Pinpoint the cell where the given text exists, returning its [x, y] midpoint coordinate. 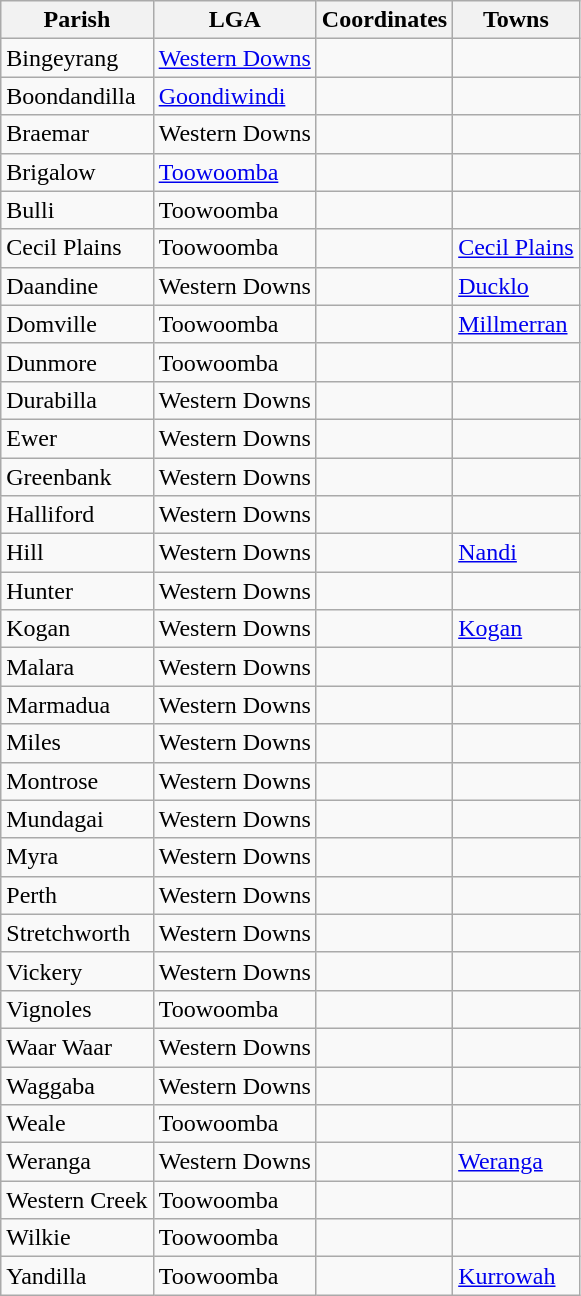
Domville [77, 324]
Hill [77, 553]
Weale [77, 1124]
Coordinates [384, 20]
Stretchworth [77, 933]
Braemar [77, 134]
Goondiwindi [234, 96]
Ewer [77, 438]
Myra [77, 857]
Hunter [77, 591]
Kurrowah [516, 1276]
Vignoles [77, 1009]
Millmerran [516, 324]
Greenbank [77, 477]
Marmadua [77, 705]
Yandilla [77, 1276]
Daandine [77, 286]
Wilkie [77, 1238]
Durabilla [77, 400]
Mundagai [77, 819]
LGA [234, 20]
Parish [77, 20]
Perth [77, 895]
Brigalow [77, 172]
Miles [77, 743]
Bulli [77, 210]
Waar Waar [77, 1047]
Vickery [77, 971]
Bingeyrang [77, 58]
Towns [516, 20]
Malara [77, 667]
Dunmore [77, 362]
Western Creek [77, 1200]
Ducklo [516, 286]
Halliford [77, 515]
Boondandilla [77, 96]
Waggaba [77, 1085]
Nandi [516, 553]
Montrose [77, 781]
